Identify which cell holds the provided text, then report its [X, Y] central coordinate. 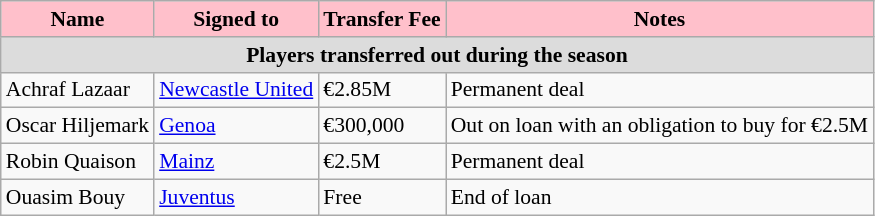
Oscar Hiljemark [78, 126]
Transfer Fee [382, 19]
€300,000 [382, 126]
€2.85M [382, 90]
Name [78, 19]
€2.5M [382, 162]
Newcastle United [236, 90]
Genoa [236, 126]
Juventus [236, 197]
Mainz [236, 162]
Free [382, 197]
Signed to [236, 19]
Ouasim Bouy [78, 197]
Notes [660, 19]
Achraf Lazaar [78, 90]
Robin Quaison [78, 162]
Out on loan with an obligation to buy for €2.5M [660, 126]
Players transferred out during the season [437, 55]
End of loan [660, 197]
